Find where the given text appears and provide that cell's center as [x, y] coordinate. 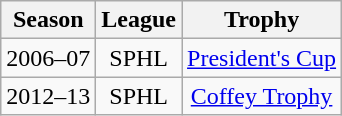
2012–13 [48, 96]
President's Cup [262, 58]
2006–07 [48, 58]
Season [48, 20]
Trophy [262, 20]
Coffey Trophy [262, 96]
League [139, 20]
